Extract the (x, y) coordinate from the center of the cell holding the provided text.  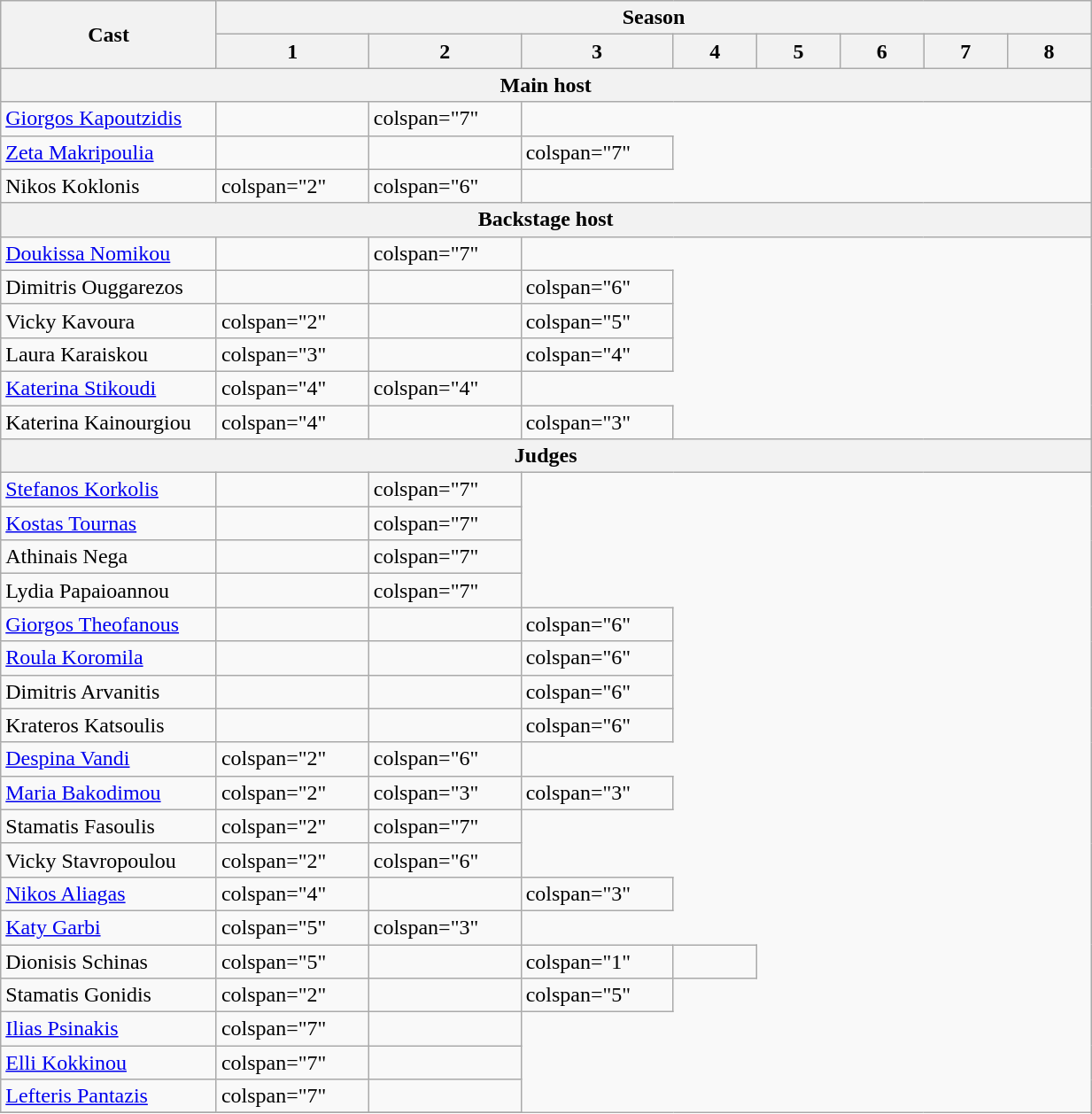
Judges (546, 456)
Dimitris Arvanitis (109, 692)
Lefteris Pantazis (109, 1096)
Stamatis Gonidis (109, 995)
Athinais Nega (109, 557)
Stefanos Korkolis (109, 490)
Doukissa Nomikou (109, 253)
Giorgos Theofanous (109, 624)
Maria Bakodimou (109, 793)
Katerina Kainourgiou (109, 422)
Backstage host (546, 220)
colspan="1" (597, 961)
8 (1049, 51)
Laura Karaiskou (109, 354)
2 (445, 51)
Cast (109, 35)
Katy Garbi (109, 927)
Giorgos Kapoutzidis (109, 119)
Nikos Koklonis (109, 186)
Dionisis Schinas (109, 961)
Kostas Tournas (109, 523)
Roula Koromila (109, 658)
Katerina Stikoudi (109, 388)
Despina Vandi (109, 759)
6 (882, 51)
Vicky Stavropoulou (109, 860)
Lydia Papaioannou (109, 591)
Krateros Katsoulis (109, 725)
Vicky Kavoura (109, 321)
4 (715, 51)
Nikos Aliagas (109, 894)
7 (965, 51)
5 (798, 51)
Zeta Makripoulia (109, 152)
Season (654, 18)
3 (597, 51)
Ilias Psinakis (109, 1029)
Elli Kokkinou (109, 1063)
Stamatis Fasoulis (109, 826)
Dimitris Ouggarezos (109, 287)
1 (292, 51)
Main host (546, 85)
